Search for the cell housing the specified text and yield its (X, Y) center coordinate. 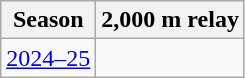
Season (48, 20)
2024–25 (48, 58)
2,000 m relay (170, 20)
